Pinpoint the cell where the given text exists, returning its (X, Y) midpoint coordinate. 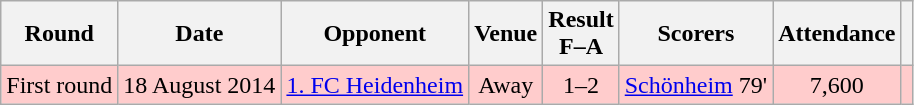
Venue (506, 34)
1. FC Heidenheim (375, 85)
First round (60, 85)
18 August 2014 (200, 85)
Date (200, 34)
Away (506, 85)
1–2 (581, 85)
Schönheim 79' (696, 85)
Attendance (837, 34)
ResultF–A (581, 34)
7,600 (837, 85)
Opponent (375, 34)
Round (60, 34)
Scorers (696, 34)
